Determine the (x, y) coordinate at the center of the cell enclosing the given text.  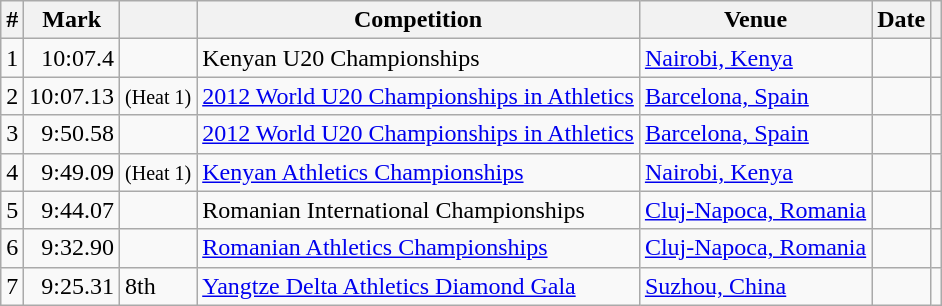
Romanian International Championships (418, 210)
Competition (418, 20)
Kenyan U20 Championships (418, 58)
7 (12, 286)
# (12, 20)
Yangtze Delta Athletics Diamond Gala (418, 286)
5 (12, 210)
9:49.09 (72, 172)
Date (902, 20)
Kenyan Athletics Championships (418, 172)
1 (12, 58)
9:44.07 (72, 210)
10:07.4 (72, 58)
8th (158, 286)
Mark (72, 20)
9:25.31 (72, 286)
9:32.90 (72, 248)
9:50.58 (72, 134)
Venue (755, 20)
6 (12, 248)
Romanian Athletics Championships (418, 248)
3 (12, 134)
2 (12, 96)
10:07.13 (72, 96)
Suzhou, China (755, 286)
4 (12, 172)
